Provide the [X, Y] coordinate of the cell's center where the given text is located.  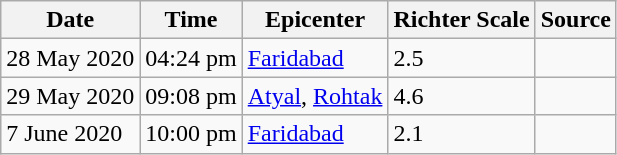
Date [70, 20]
Atyal, Rohtak [315, 96]
10:00 pm [191, 134]
4.6 [462, 96]
29 May 2020 [70, 96]
Epicenter [315, 20]
Richter Scale [462, 20]
09:08 pm [191, 96]
7 June 2020 [70, 134]
04:24 pm [191, 58]
2.5 [462, 58]
28 May 2020 [70, 58]
2.1 [462, 134]
Time [191, 20]
Source [576, 20]
